Determine the (X, Y) coordinate at the center of the cell enclosing the given text.  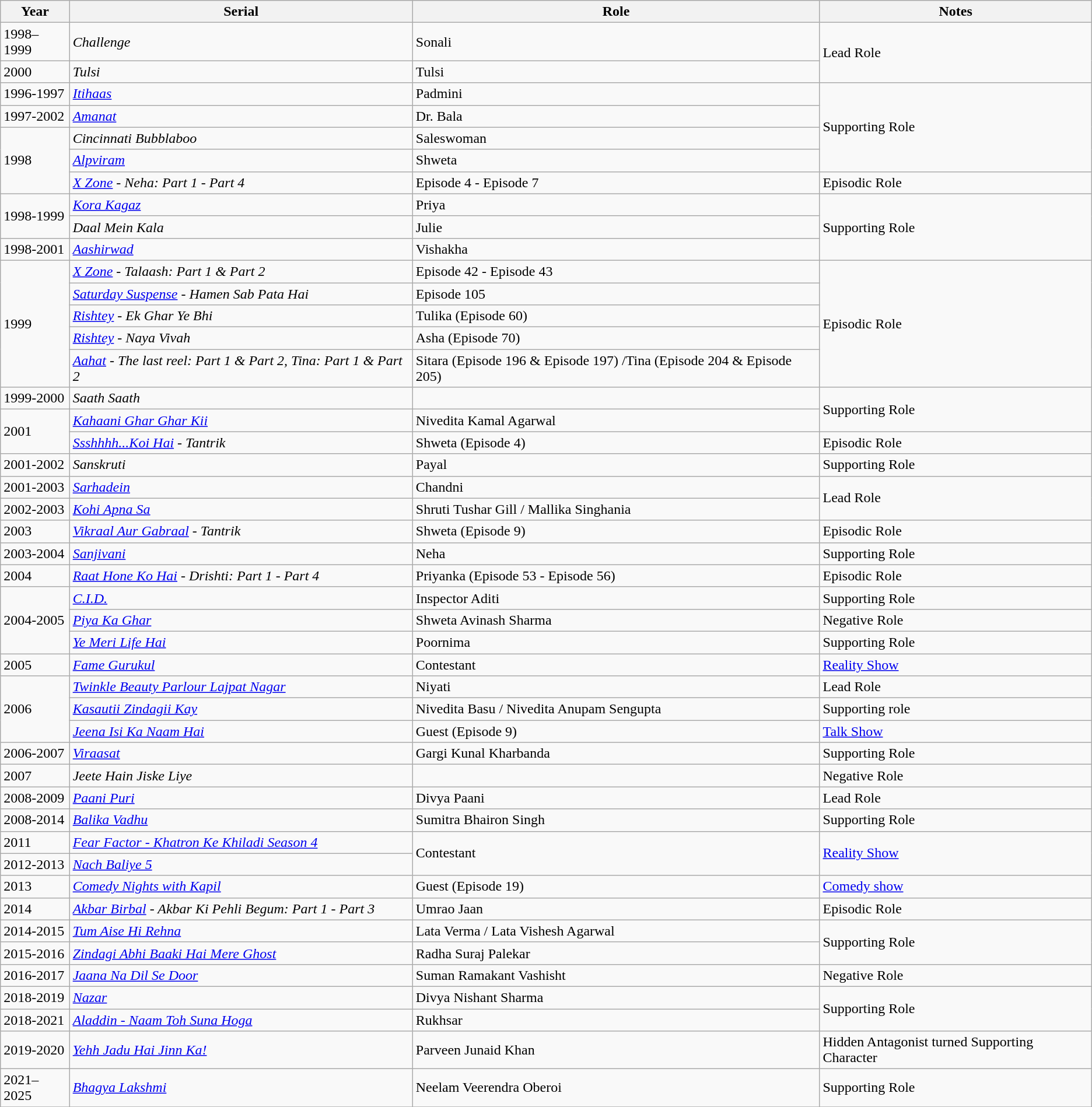
2019-2020 (35, 1050)
Sitara (Episode 196 & Episode 197) /Tina (Episode 204 & Episode 205) (616, 369)
Talk Show (956, 731)
Julie (616, 227)
Tum Aise Hi Rehna (241, 931)
2008-2014 (35, 820)
Zindagi Abhi Baaki Hai Mere Ghost (241, 953)
Fear Factor - Khatron Ke Khiladi Season 4 (241, 842)
Nivedita Kamal Agarwal (616, 421)
Yehh Jadu Hai Jinn Ka! (241, 1050)
Vikraal Aur Gabraal - Tantrik (241, 531)
Saath Saath (241, 398)
Hidden Antagonist turned Supporting Character (956, 1050)
Nach Baliye 5 (241, 864)
Kohi Apna Sa (241, 509)
Episode 4 - Episode 7 (616, 183)
2002-2003 (35, 509)
Shweta (Episode 9) (616, 531)
1999 (35, 323)
Poornima (616, 642)
Priyanka (Episode 53 - Episode 56) (616, 576)
Itihaas (241, 94)
1999-2000 (35, 398)
Gargi Kunal Kharbanda (616, 754)
2011 (35, 842)
Priya (616, 205)
2004 (35, 576)
Jeete Hain Jiske Liye (241, 776)
2001-2003 (35, 487)
2021–2025 (35, 1088)
2018-2021 (35, 1020)
Year (35, 12)
Episode 42 - Episode 43 (616, 271)
Akbar Birbal - Akbar Ki Pehli Begum: Part 1 - Part 3 (241, 909)
Bhagya Lakshmi (241, 1088)
Neha (616, 553)
Vishakha (616, 249)
1998-1999 (35, 216)
2007 (35, 776)
Umrao Jaan (616, 909)
Balika Vadhu (241, 820)
Comedy Nights with Kapil (241, 887)
Piya Ka Ghar (241, 620)
2015-2016 (35, 953)
Ssshhhh...Koi Hai - Tantrik (241, 443)
2004-2005 (35, 620)
Viraasat (241, 754)
Jaana Na Dil Se Door (241, 975)
Radha Suraj Palekar (616, 953)
2014-2015 (35, 931)
C.I.D. (241, 598)
Aladdin - Naam Toh Suna Hoga (241, 1020)
2014 (35, 909)
Daal Mein Kala (241, 227)
Shweta Avinash Sharma (616, 620)
2008-2009 (35, 798)
Padmini (616, 94)
Nivedita Basu / Nivedita Anupam Sengupta (616, 709)
Sanjivani (241, 553)
2003-2004 (35, 553)
2006 (35, 709)
Tulika (Episode 60) (616, 316)
Inspector Aditi (616, 598)
Raat Hone Ko Hai - Drishti: Part 1 - Part 4 (241, 576)
1996-1997 (35, 94)
Saturday Suspense - Hamen Sab Pata Hai (241, 293)
Saleswoman (616, 138)
Guest (Episode 19) (616, 887)
Alpviram (241, 160)
Niyati (616, 687)
Chandni (616, 487)
Rukhsar (616, 1020)
Shruti Tushar Gill / Mallika Singhania (616, 509)
Challenge (241, 42)
2016-2017 (35, 975)
Sarhadein (241, 487)
Twinkle Beauty Parlour Lajpat Nagar (241, 687)
Lata Verma / Lata Vishesh Agarwal (616, 931)
Aashirwad (241, 249)
2005 (35, 664)
Amanat (241, 116)
Neelam Veerendra Oberoi (616, 1088)
Cincinnati Bubblaboo (241, 138)
Parveen Junaid Khan (616, 1050)
1998–1999 (35, 42)
Rishtey - Naya Vivah (241, 338)
1997-2002 (35, 116)
2001 (35, 432)
1998 (35, 160)
Dr. Bala (616, 116)
Suman Ramakant Vashisht (616, 975)
Kasautii Zindagii Kay (241, 709)
1998-2001 (35, 249)
2013 (35, 887)
Role (616, 12)
Divya Nishant Sharma (616, 997)
Shweta (616, 160)
Sonali (616, 42)
Aahat - The last reel: Part 1 & Part 2, Tina: Part 1 & Part 2 (241, 369)
2012-2013 (35, 864)
X Zone - Talaash: Part 1 & Part 2 (241, 271)
Ye Meri Life Hai (241, 642)
2003 (35, 531)
Serial (241, 12)
Comedy show (956, 887)
2001-2002 (35, 465)
2000 (35, 72)
Notes (956, 12)
Paani Puri (241, 798)
2006-2007 (35, 754)
Sumitra Bhairon Singh (616, 820)
Asha (Episode 70) (616, 338)
Guest (Episode 9) (616, 731)
Kahaani Ghar Ghar Kii (241, 421)
Supporting role (956, 709)
Jeena Isi Ka Naam Hai (241, 731)
2018-2019 (35, 997)
Nazar (241, 997)
X Zone - Neha: Part 1 - Part 4 (241, 183)
Shweta (Episode 4) (616, 443)
Fame Gurukul (241, 664)
Kora Kagaz (241, 205)
Payal (616, 465)
Rishtey - Ek Ghar Ye Bhi (241, 316)
Episode 105 (616, 293)
Divya Paani (616, 798)
Sanskruti (241, 465)
